Return the [X, Y] coordinate for the center point of the cell that contains the specified text.  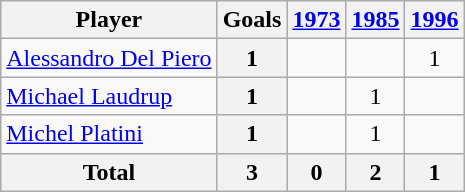
1973 [316, 20]
3 [252, 172]
Total [109, 172]
Michel Platini [109, 134]
2 [376, 172]
Alessandro Del Piero [109, 58]
1985 [376, 20]
Player [109, 20]
1996 [434, 20]
0 [316, 172]
Michael Laudrup [109, 96]
Goals [252, 20]
